Scan for the cell matching the given text and deliver its [X, Y] coordinate at center. 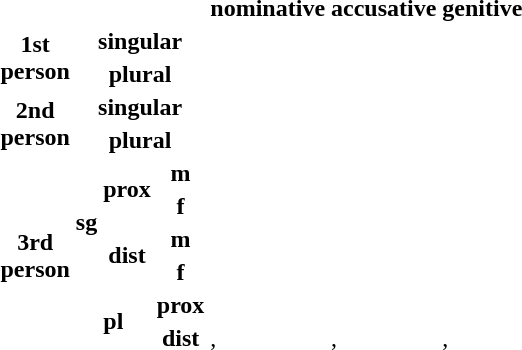
dist [128, 256]
sg [86, 222]
